Identify which cell holds the provided text, then report its [x, y] central coordinate. 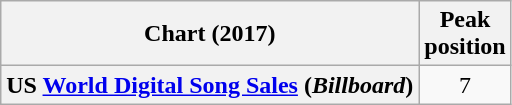
Peakposition [465, 34]
US World Digital Song Sales (Billboard) [210, 85]
7 [465, 85]
Chart (2017) [210, 34]
